For the text-containing cell, return its midpoint in (X, Y) coordinate format. 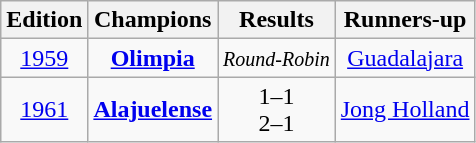
Guadalajara (405, 58)
Jong Holland (405, 110)
Edition (44, 20)
Runners-up (405, 20)
Olimpia (153, 58)
Alajuelense (153, 110)
1961 (44, 110)
1959 (44, 58)
Results (277, 20)
Round-Robin (277, 58)
1–12–1 (277, 110)
Champions (153, 20)
